Extract the (x, y) coordinate from the center of the cell holding the provided text.  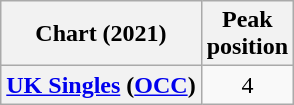
Peakposition (247, 34)
Chart (2021) (101, 34)
4 (247, 85)
UK Singles (OCC) (101, 85)
